Pinpoint the cell where the given text exists, returning its [x, y] midpoint coordinate. 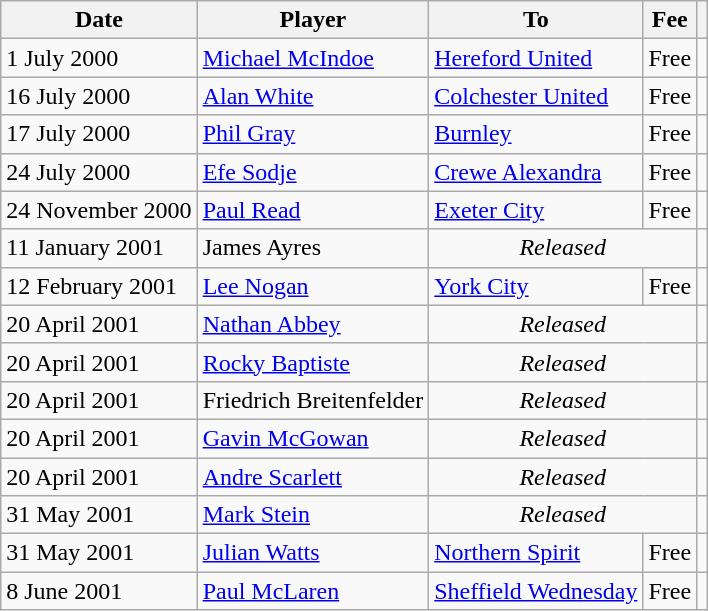
Sheffield Wednesday [536, 591]
Northern Spirit [536, 553]
8 June 2001 [99, 591]
Efe Sodje [313, 172]
Crewe Alexandra [536, 172]
Rocky Baptiste [313, 362]
Mark Stein [313, 515]
Phil Gray [313, 134]
Hereford United [536, 58]
17 July 2000 [99, 134]
16 July 2000 [99, 96]
24 July 2000 [99, 172]
Nathan Abbey [313, 324]
Gavin McGowan [313, 438]
11 January 2001 [99, 248]
James Ayres [313, 248]
Andre Scarlett [313, 477]
Friedrich Breitenfelder [313, 400]
To [536, 20]
Michael McIndoe [313, 58]
Burnley [536, 134]
Player [313, 20]
Paul McLaren [313, 591]
1 July 2000 [99, 58]
Alan White [313, 96]
Lee Nogan [313, 286]
Exeter City [536, 210]
Julian Watts [313, 553]
Paul Read [313, 210]
Fee [670, 20]
24 November 2000 [99, 210]
Date [99, 20]
12 February 2001 [99, 286]
Colchester United [536, 96]
York City [536, 286]
